Return the [X, Y] coordinate for the center point of the cell that contains the specified text.  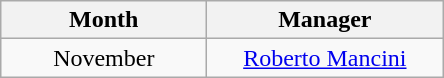
November [104, 58]
Manager [325, 20]
Roberto Mancini [325, 58]
Month [104, 20]
